Identify which cell holds the provided text, then report its (x, y) central coordinate. 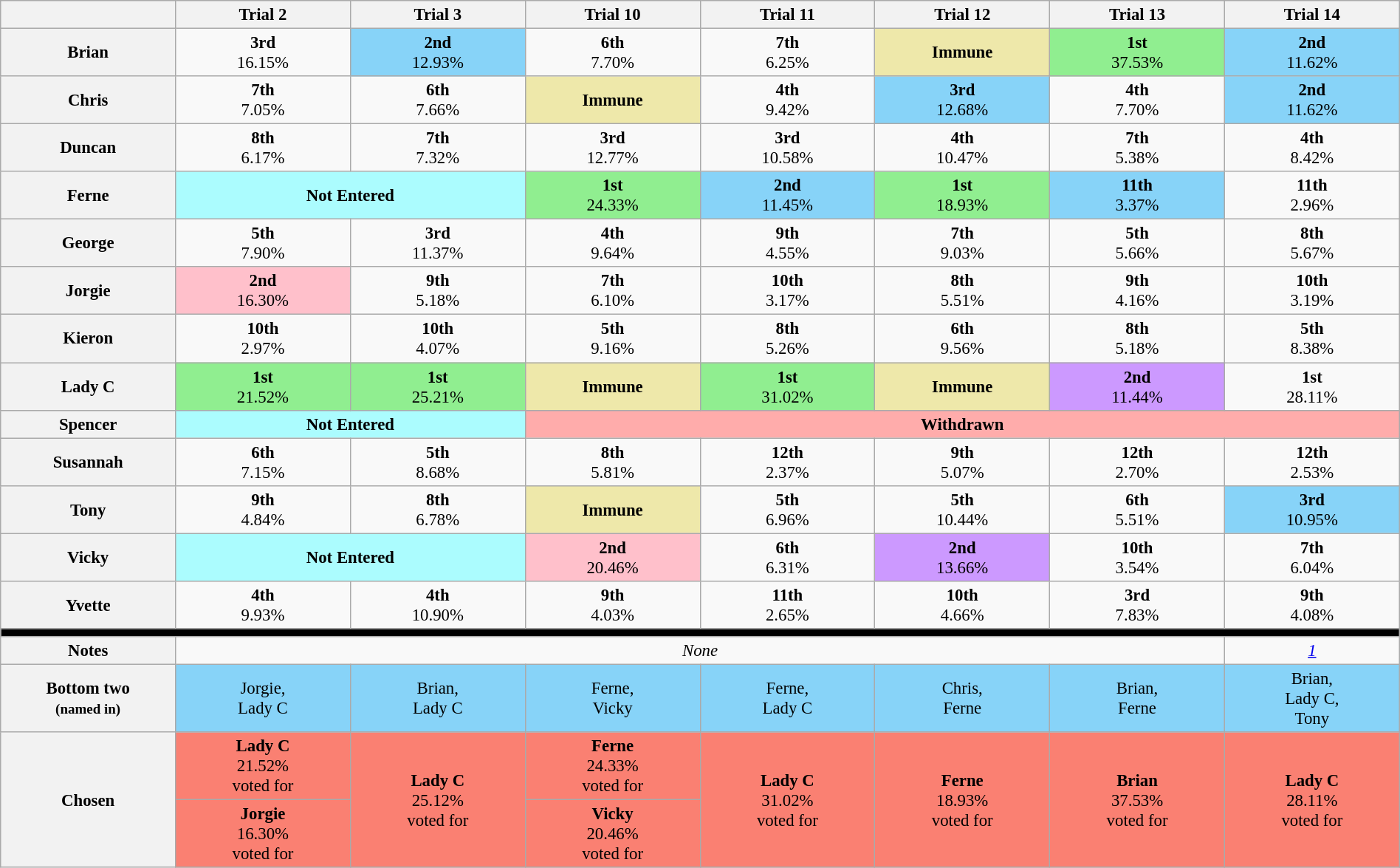
6th6.31% (787, 557)
Chris (89, 100)
Ferne (89, 195)
7th7.05% (263, 100)
1st24.33% (613, 195)
6th7.66% (437, 100)
5th8.68% (437, 462)
1st21.52% (263, 387)
Trial 3 (437, 15)
3rd11.37% (437, 244)
11th3.37% (1137, 195)
Vicky (89, 557)
Vicky20.46%voted for (613, 834)
2nd11.44% (1137, 387)
8th6.17% (263, 148)
8th5.18% (1137, 338)
Notes (89, 651)
Trial 11 (787, 15)
Jorgie,Lady C (263, 698)
Bottom two(named in) (89, 698)
6th7.70% (613, 53)
Trial 13 (1137, 15)
4th9.64% (613, 244)
8th6.78% (437, 510)
Ferne,Vicky (613, 698)
4th8.42% (1311, 148)
9th5.07% (963, 462)
Yvette (89, 606)
2nd12.93% (437, 53)
10th3.54% (1137, 557)
Ferne,Lady C (787, 698)
1 (1311, 651)
George (89, 244)
Brian37.53%voted for (1137, 799)
2nd16.30% (263, 291)
10th3.19% (1311, 291)
1st37.53% (1137, 53)
Lady C25.12%voted for (437, 799)
5th6.96% (787, 510)
Brian,Lady C,Tony (1311, 698)
7th5.38% (1137, 148)
4th9.42% (787, 100)
Trial 12 (963, 15)
7th6.04% (1311, 557)
9th4.03% (613, 606)
Spencer (89, 424)
6th9.56% (963, 338)
9th4.55% (787, 244)
Jorgie16.30%voted for (263, 834)
1st18.93% (963, 195)
10th4.66% (963, 606)
4th10.90% (437, 606)
Susannah (89, 462)
2nd13.66% (963, 557)
3rd10.95% (1311, 510)
8th5.67% (1311, 244)
4th9.93% (263, 606)
Brian,Ferne (1137, 698)
Trial 14 (1311, 15)
Duncan (89, 148)
3rd10.58% (787, 148)
12th2.53% (1311, 462)
6th5.51% (1137, 510)
7th7.32% (437, 148)
1st28.11% (1311, 387)
3rd16.15% (263, 53)
4th10.47% (963, 148)
Chosen (89, 799)
5th10.44% (963, 510)
7th6.25% (787, 53)
11th2.96% (1311, 195)
9th5.18% (437, 291)
7th9.03% (963, 244)
10th3.17% (787, 291)
Tony (89, 510)
Brian,Lady C (437, 698)
8th5.26% (787, 338)
5th8.38% (1311, 338)
Withdrawn (962, 424)
1st25.21% (437, 387)
12th2.70% (1137, 462)
7th6.10% (613, 291)
Lady C28.11%voted for (1311, 799)
Lady C21.52%voted for (263, 766)
5th9.16% (613, 338)
12th2.37% (787, 462)
2nd11.45% (787, 195)
3rd12.77% (613, 148)
10th2.97% (263, 338)
Kieron (89, 338)
3rd12.68% (963, 100)
5th5.66% (1137, 244)
Trial 2 (263, 15)
9th4.08% (1311, 606)
3rd7.83% (1137, 606)
8th5.81% (613, 462)
11th2.65% (787, 606)
1st31.02% (787, 387)
8th5.51% (963, 291)
Ferne18.93%voted for (963, 799)
Lady C (89, 387)
Chris,Ferne (963, 698)
None (700, 651)
9th4.16% (1137, 291)
Lady C31.02%voted for (787, 799)
9th4.84% (263, 510)
Trial 10 (613, 15)
6th7.15% (263, 462)
Brian (89, 53)
Jorgie (89, 291)
2nd20.46% (613, 557)
4th7.70% (1137, 100)
Ferne24.33%voted for (613, 766)
5th7.90% (263, 244)
10th4.07% (437, 338)
